For the text-containing cell, return its midpoint in (x, y) coordinate format. 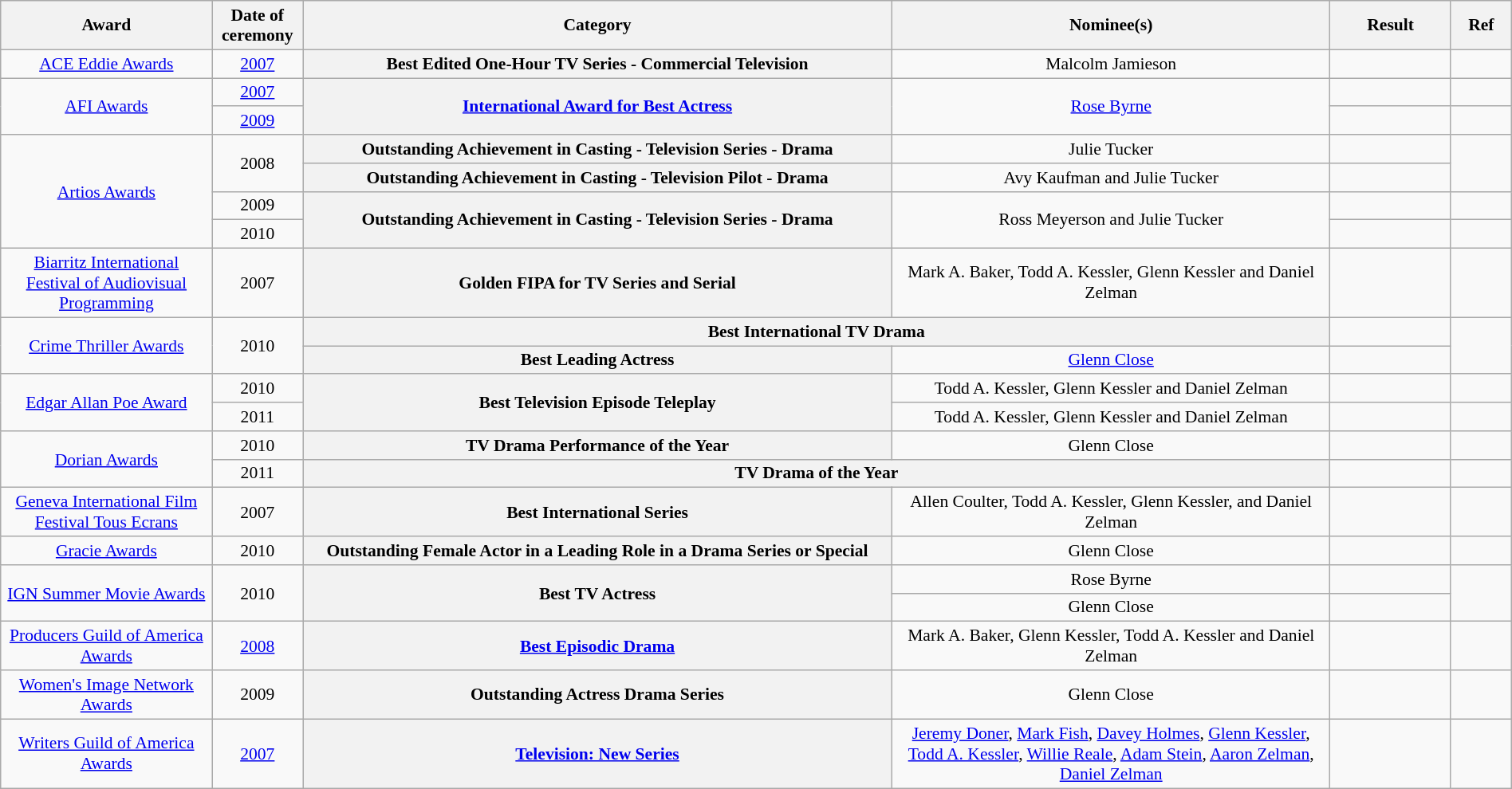
Best Edited One-Hour TV Series - Commercial Television (598, 64)
Category (598, 26)
Best Leading Actress (598, 360)
Date of ceremony (258, 26)
Women's Image Network Awards (107, 695)
Malcolm Jamieson (1110, 64)
Ross Meyerson and Julie Tucker (1110, 220)
Outstanding Actress Drama Series (598, 695)
TV Drama of the Year (817, 473)
Geneva International Film Festival Tous Ecrans (107, 512)
International Award for Best Actress (598, 107)
Producers Guild of America Awards (107, 646)
TV Drama Performance of the Year (598, 446)
Jeremy Doner, Mark Fish, Davey Holmes, Glenn Kessler, Todd A. Kessler, Willie Reale, Adam Stein, Aaron Zelman, Daniel Zelman (1110, 754)
Julie Tucker (1110, 149)
Golden FIPA for TV Series and Serial (598, 284)
Dorian Awards (107, 459)
Award (107, 26)
Biarritz International Festival of Audiovisual Programming (107, 284)
ACE Eddie Awards (107, 64)
Outstanding Female Actor in a Leading Role in a Drama Series or Special (598, 551)
Outstanding Achievement in Casting - Television Pilot - Drama (598, 178)
Result (1391, 26)
Mark A. Baker, Todd A. Kessler, Glenn Kessler and Daniel Zelman (1110, 284)
Gracie Awards (107, 551)
Crime Thriller Awards (107, 346)
Artios Awards (107, 191)
Ref (1481, 26)
Best International TV Drama (817, 332)
Allen Coulter, Todd A. Kessler, Glenn Kessler, and Daniel Zelman (1110, 512)
Mark A. Baker, Glenn Kessler, Todd A. Kessler and Daniel Zelman (1110, 646)
Edgar Allan Poe Award (107, 403)
Avy Kaufman and Julie Tucker (1110, 178)
Best TV Actress (598, 593)
Writers Guild of America Awards (107, 754)
Best Television Episode Teleplay (598, 403)
IGN Summer Movie Awards (107, 593)
Television: New Series (598, 754)
Best Episodic Drama (598, 646)
Best International Series (598, 512)
AFI Awards (107, 107)
Nominee(s) (1110, 26)
